Return [x, y] of the center of cell containing provided text 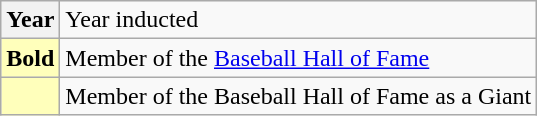
Year [30, 20]
Member of the Baseball Hall of Fame [298, 58]
Year inducted [298, 20]
Bold [30, 58]
Member of the Baseball Hall of Fame as a Giant [298, 96]
